Detect which cell encompasses the target text, then output its (X, Y) center coordinate. 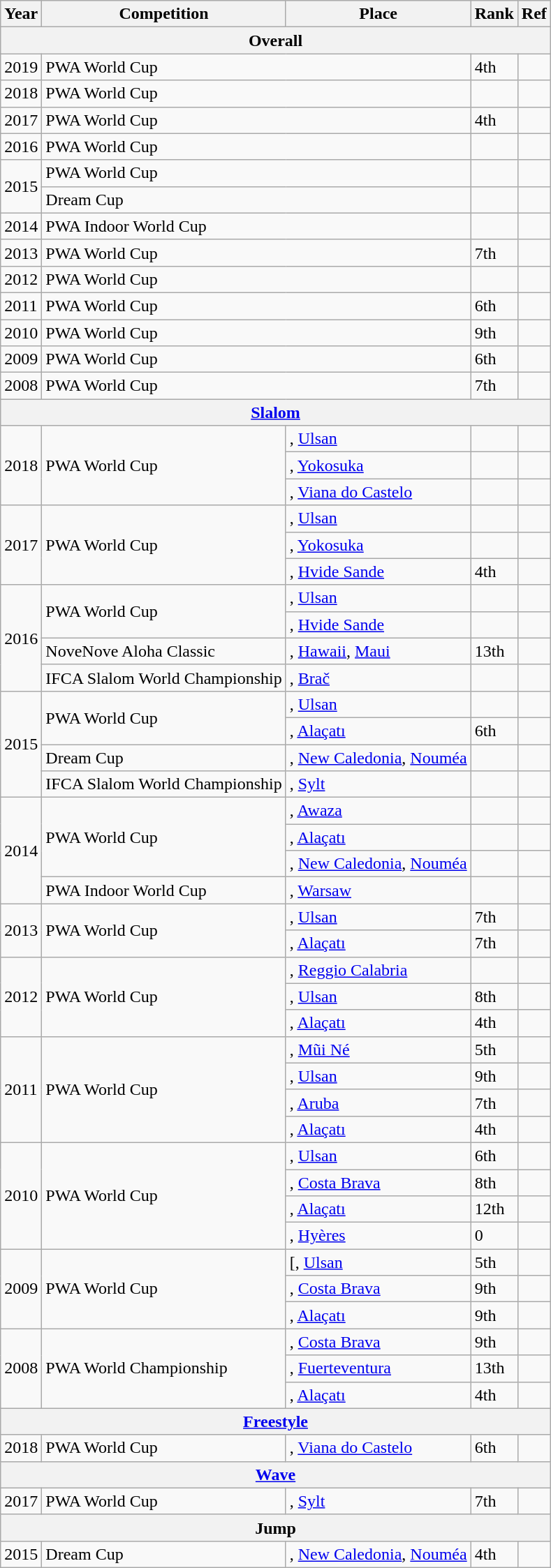
, Hawaii, Maui (379, 651)
NoveNove Aloha Classic (163, 651)
Competition (163, 14)
Freestyle (276, 1421)
12th (494, 1209)
Slalom (276, 412)
Place (379, 14)
Wave (276, 1474)
, Aruba (379, 1103)
Year (21, 14)
, Hyères (379, 1236)
, Warsaw (379, 890)
, Fuerteventura (379, 1368)
PWA World Championship (163, 1368)
Overall (276, 40)
Rank (494, 14)
0 (494, 1236)
Ref (534, 14)
[, Ulsan (379, 1262)
, Mũi Né (379, 1050)
2019 (21, 67)
, Reggio Calabria (379, 970)
, Awaza (379, 811)
Jump (276, 1528)
, Brač (379, 678)
